From the cell containing the given text, extract its center point as (x, y) coordinate. 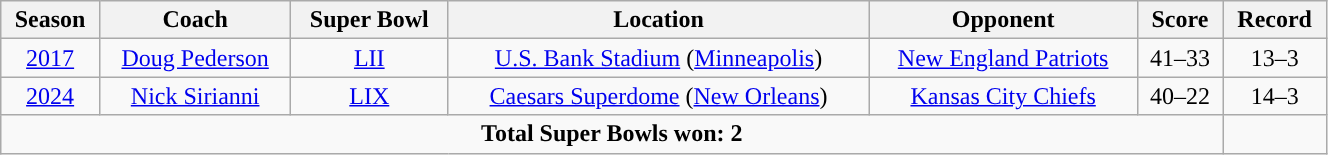
Nick Sirianni (194, 96)
Kansas City Chiefs (1003, 96)
LII (370, 58)
Super Bowl (370, 20)
Doug Pederson (194, 58)
2024 (50, 96)
Opponent (1003, 20)
2017 (50, 58)
13–3 (1275, 58)
40–22 (1180, 96)
Coach (194, 20)
Score (1180, 20)
Caesars Superdome (New Orleans) (658, 96)
Location (658, 20)
Record (1275, 20)
Season (50, 20)
Total Super Bowls won: 2 (612, 134)
U.S. Bank Stadium (Minneapolis) (658, 58)
New England Patriots (1003, 58)
41–33 (1180, 58)
14–3 (1275, 96)
LIX (370, 96)
